Return [X, Y] of the center of cell containing provided text 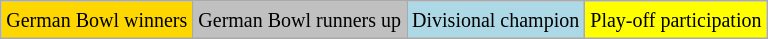
Play-off participation [676, 20]
Divisional champion [496, 20]
German Bowl runners up [300, 20]
German Bowl winners [97, 20]
